Return the [x, y] coordinate for the center point of the cell that contains the specified text.  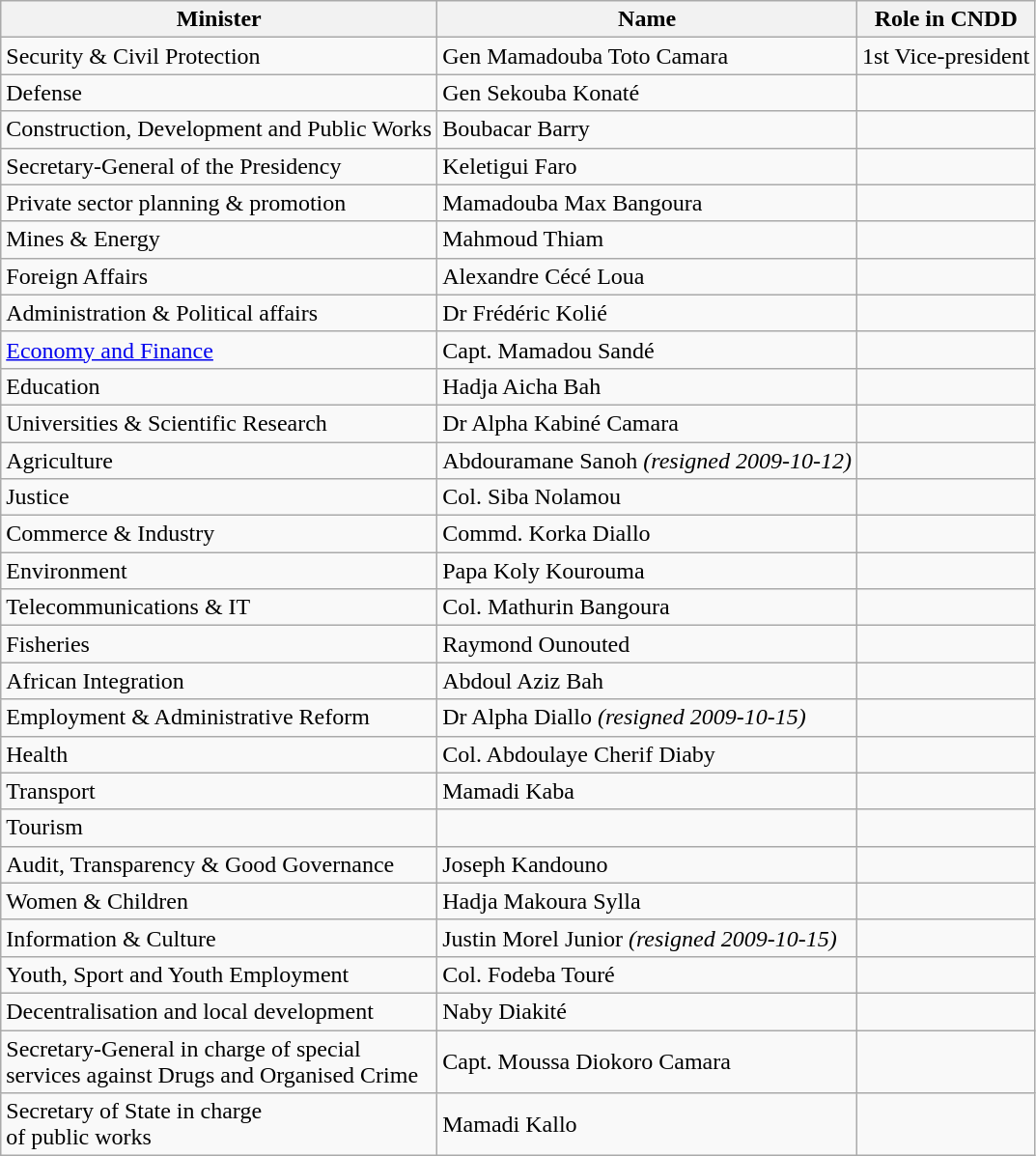
Abdoul Aziz Bah [647, 681]
Decentralisation and local development [219, 1011]
Raymond Ounouted [647, 644]
Health [219, 754]
Agriculture [219, 461]
Construction, Development and Public Works [219, 129]
Col. Abdoulaye Cherif Diaby [647, 754]
Administration & Political affairs [219, 313]
Justin Morel Junior (resigned 2009-10-15) [647, 938]
Boubacar Barry [647, 129]
Keletigui Faro [647, 166]
Secretary-General of the Presidency [219, 166]
Commerce & Industry [219, 534]
Hadja Aicha Bah [647, 386]
Private sector planning & promotion [219, 203]
Capt. Moussa Diokoro Camara [647, 1060]
Minister [219, 19]
Mamadi Kaba [647, 791]
Mahmoud Thiam [647, 240]
Secretary-General in charge of special services against Drugs and Organised Crime [219, 1060]
Secretary of State in charge of public works [219, 1124]
Youth, Sport and Youth Employment [219, 974]
Gen Sekouba Konaté [647, 93]
Education [219, 386]
Mamadouba Max Bangoura [647, 203]
African Integration [219, 681]
Environment [219, 571]
Col. Fodeba Touré [647, 974]
Col. Mathurin Bangoura [647, 607]
Information & Culture [219, 938]
Joseph Kandouno [647, 864]
Foreign Affairs [219, 276]
Dr Alpha Kabiné Camara [647, 423]
Fisheries [219, 644]
Mamadi Kallo [647, 1124]
Role in CNDD [945, 19]
Capt. Mamadou Sandé [647, 350]
Naby Diakité [647, 1011]
Dr Frédéric Kolié [647, 313]
1st Vice-president [945, 56]
Name [647, 19]
Abdouramane Sanoh (resigned 2009-10-12) [647, 461]
Hadja Makoura Sylla [647, 901]
Women & Children [219, 901]
Mines & Energy [219, 240]
Transport [219, 791]
Economy and Finance [219, 350]
Justice [219, 497]
Audit, Transparency & Good Governance [219, 864]
Col. Siba Nolamou [647, 497]
Gen Mamadouba Toto Camara [647, 56]
Employment & Administrative Reform [219, 718]
Security & Civil Protection [219, 56]
Universities & Scientific Research [219, 423]
Telecommunications & IT [219, 607]
Papa Koly Kourouma [647, 571]
Tourism [219, 828]
Defense [219, 93]
Alexandre Cécé Loua [647, 276]
Commd. Korka Diallo [647, 534]
Dr Alpha Diallo (resigned 2009-10-15) [647, 718]
